Output the (X, Y) coordinate of the center of the cell containing the given text.  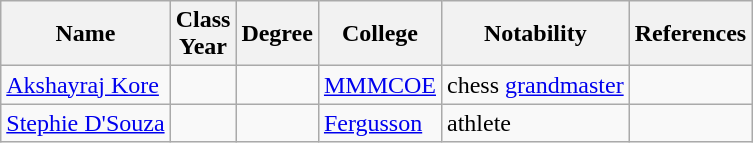
College (380, 34)
ClassYear (203, 34)
Degree (278, 34)
MMMCOE (380, 85)
Stephie D'Souza (86, 123)
Fergusson (380, 123)
athlete (536, 123)
Akshayraj Kore (86, 85)
Notability (536, 34)
References (690, 34)
chess grandmaster (536, 85)
Name (86, 34)
